Locate the cell with the specified text and output its [X, Y] center coordinate. 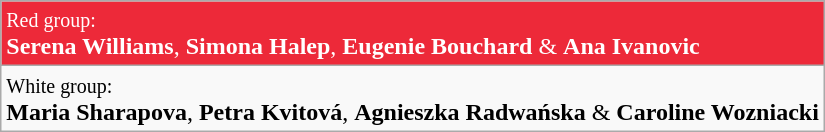
White group: Maria Sharapova, Petra Kvitová, Agnieszka Radwańska & Caroline Wozniacki [413, 98]
Red group:Serena Williams, Simona Halep, Eugenie Bouchard & Ana Ivanovic [413, 34]
